Capture the cell that displays the provided text and extract its [x, y] central coordinate. 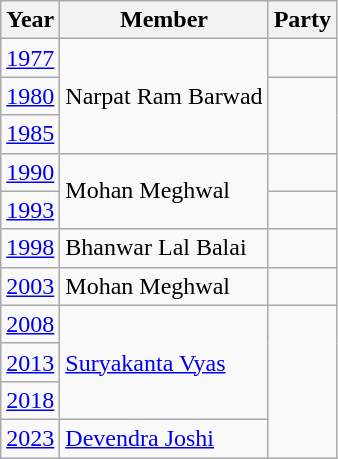
Year [30, 20]
2003 [30, 286]
1993 [30, 210]
Suryakanta Vyas [164, 362]
Narpat Ram Barwad [164, 96]
Bhanwar Lal Balai [164, 248]
Devendra Joshi [164, 438]
1985 [30, 134]
1977 [30, 58]
1990 [30, 172]
2018 [30, 400]
Party [302, 20]
2008 [30, 324]
2013 [30, 362]
1998 [30, 248]
2023 [30, 438]
Member [164, 20]
1980 [30, 96]
